Capture the cell that displays the provided text and extract its (X, Y) central coordinate. 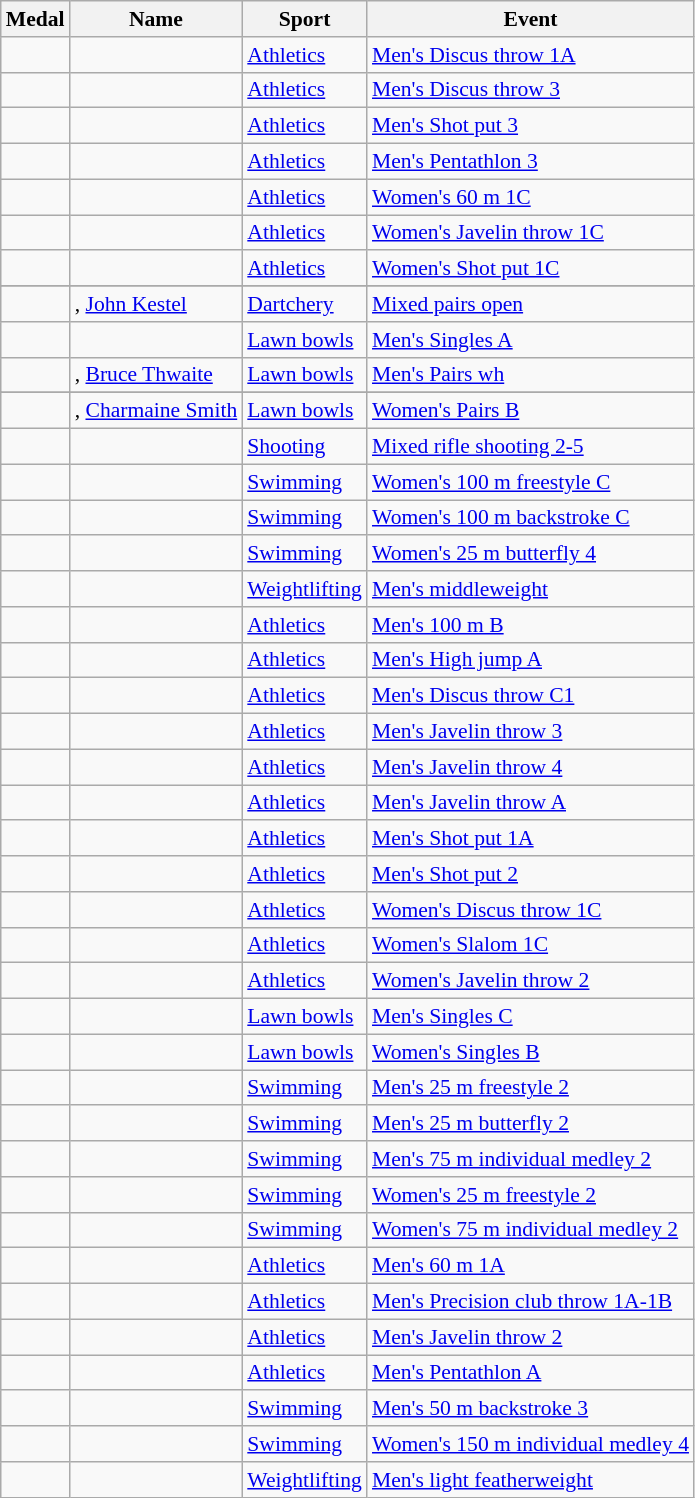
Women's Shot put 1C (530, 269)
Men's Javelin throw 3 (530, 732)
Medal (36, 19)
Men's Javelin throw 2 (530, 1337)
Men's 25 m freestyle 2 (530, 1088)
Men's 75 m individual medley 2 (530, 1159)
Men's 100 m B (530, 625)
Mixed rifle shooting 2-5 (530, 447)
Men's Shot put 2 (530, 874)
Men's Pentathlon 3 (530, 162)
Men's Discus throw 1A (530, 55)
Women's Singles B (530, 1052)
Sport (304, 19)
, Charmaine Smith (156, 411)
Women's Javelin throw 1C (530, 233)
Event (530, 19)
Women's Slalom 1C (530, 945)
Men's Discus throw 3 (530, 90)
Men's Shot put 3 (530, 126)
Women's 25 m freestyle 2 (530, 1195)
Men's Pairs wh (530, 375)
Men's light featherweight (530, 1480)
Women's 100 m backstroke C (530, 518)
Men's 25 m butterfly 2 (530, 1124)
Name (156, 19)
Women's 150 m individual medley 4 (530, 1444)
Dartchery (304, 304)
Women's 100 m freestyle C (530, 482)
Men's Precision club throw 1A-1B (530, 1302)
, Bruce Thwaite (156, 375)
Men's 50 m backstroke 3 (530, 1409)
Men's Discus throw C1 (530, 696)
Men's Javelin throw A (530, 803)
Men's Singles C (530, 1017)
Men's Pentathlon A (530, 1373)
Women's Pairs B (530, 411)
Shooting (304, 447)
Men's Shot put 1A (530, 839)
Women's Javelin throw 2 (530, 981)
Women's Discus throw 1C (530, 910)
Men's middleweight (530, 589)
Women's 25 m butterfly 4 (530, 554)
, John Kestel (156, 304)
Men's Singles A (530, 340)
Women's 60 m 1C (530, 197)
Men's Javelin throw 4 (530, 767)
Men's High jump A (530, 660)
Mixed pairs open (530, 304)
Men's 60 m 1A (530, 1266)
Women's 75 m individual medley 2 (530, 1230)
